Search for the cell housing the specified text and yield its [x, y] center coordinate. 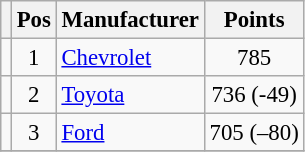
2 [34, 95]
1 [34, 58]
Points [254, 20]
705 (–80) [254, 133]
3 [34, 133]
Toyota [130, 95]
Pos [34, 20]
Ford [130, 133]
736 (-49) [254, 95]
785 [254, 58]
Chevrolet [130, 58]
Manufacturer [130, 20]
